Determine the (X, Y) coordinate at the center of the cell enclosing the given text.  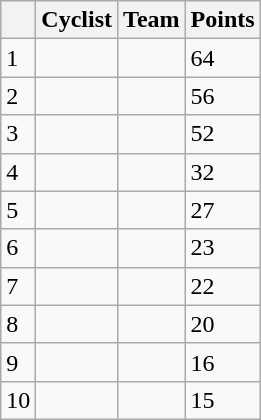
5 (18, 210)
32 (222, 172)
8 (18, 324)
2 (18, 96)
64 (222, 58)
10 (18, 400)
16 (222, 362)
Team (152, 20)
56 (222, 96)
27 (222, 210)
1 (18, 58)
3 (18, 134)
23 (222, 248)
4 (18, 172)
Cyclist (77, 20)
20 (222, 324)
52 (222, 134)
15 (222, 400)
6 (18, 248)
22 (222, 286)
9 (18, 362)
Points (222, 20)
7 (18, 286)
